Detect which cell encompasses the target text, then output its [X, Y] center coordinate. 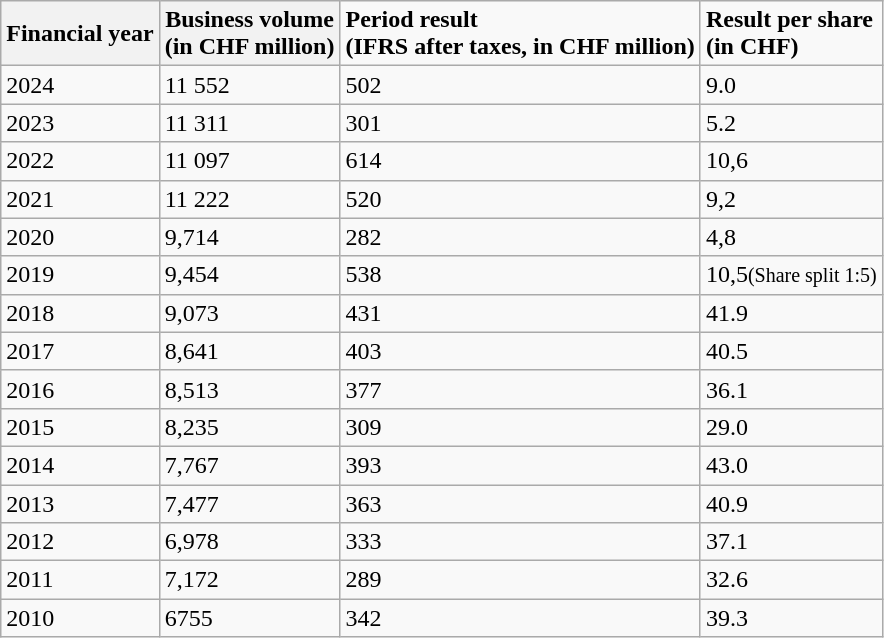
41.9 [791, 313]
377 [520, 389]
10,6 [791, 161]
2013 [80, 503]
2015 [80, 427]
9,2 [791, 199]
10,5(Share split 1:5) [791, 275]
2021 [80, 199]
333 [520, 542]
43.0 [791, 465]
7,172 [250, 580]
538 [520, 275]
Period result(IFRS after taxes, in CHF million) [520, 34]
2020 [80, 237]
8,235 [250, 427]
Financial year [80, 34]
342 [520, 618]
2018 [80, 313]
6,978 [250, 542]
9.0 [791, 85]
2012 [80, 542]
8,513 [250, 389]
2014 [80, 465]
39.3 [791, 618]
520 [520, 199]
9,073 [250, 313]
11 097 [250, 161]
2022 [80, 161]
Business volume(in CHF million) [250, 34]
2024 [80, 85]
2010 [80, 618]
7,477 [250, 503]
2019 [80, 275]
9,454 [250, 275]
4,8 [791, 237]
32.6 [791, 580]
289 [520, 580]
40.9 [791, 503]
403 [520, 351]
393 [520, 465]
6755 [250, 618]
363 [520, 503]
502 [520, 85]
282 [520, 237]
Result per share(in CHF) [791, 34]
301 [520, 123]
8,641 [250, 351]
37.1 [791, 542]
309 [520, 427]
431 [520, 313]
2016 [80, 389]
9,714 [250, 237]
29.0 [791, 427]
2011 [80, 580]
2023 [80, 123]
614 [520, 161]
2017 [80, 351]
40.5 [791, 351]
11 552 [250, 85]
11 311 [250, 123]
5.2 [791, 123]
7,767 [250, 465]
11 222 [250, 199]
36.1 [791, 389]
